Pinpoint the cell where the given text exists, returning its (x, y) midpoint coordinate. 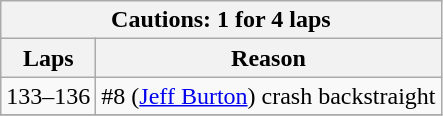
#8 (Jeff Burton) crash backstraight (268, 96)
Laps (48, 58)
Cautions: 1 for 4 laps (221, 20)
Reason (268, 58)
133–136 (48, 96)
